Identify which cell holds the provided text, then report its (X, Y) central coordinate. 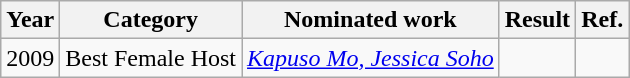
Kapuso Mo, Jessica Soho (371, 58)
Best Female Host (151, 58)
Category (151, 20)
Nominated work (371, 20)
Year (30, 20)
Ref. (602, 20)
Result (537, 20)
2009 (30, 58)
